Find where the given text appears and provide that cell's center as (x, y) coordinate. 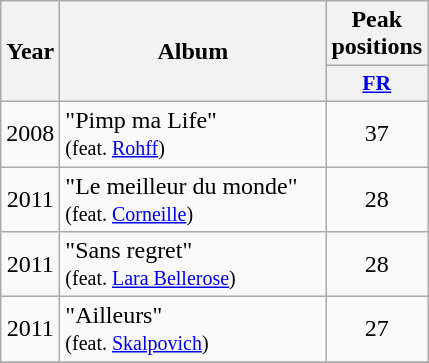
"Sans regret" (feat. Lara Bellerose) (193, 264)
"Pimp ma Life" (feat. Rohff) (193, 134)
2008 (30, 134)
"Le meilleur du monde" (feat. Corneille) (193, 198)
FR (377, 84)
Peak positions (377, 34)
Album (193, 52)
Year (30, 52)
37 (377, 134)
"Ailleurs" (feat. Skalpovich) (193, 330)
27 (377, 330)
